Determine the (x, y) coordinate at the center of the cell enclosing the given text.  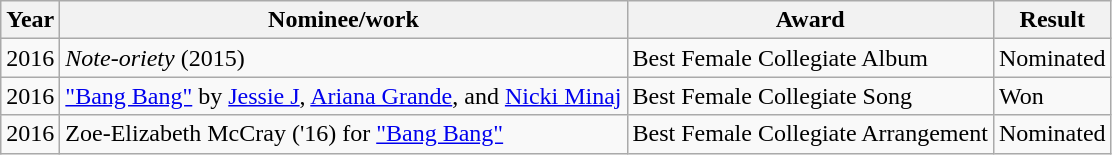
Best Female Collegiate Song (810, 96)
Best Female Collegiate Album (810, 58)
Won (1052, 96)
Result (1052, 20)
Award (810, 20)
Note-oriety (2015) (344, 58)
Nominee/work (344, 20)
Year (30, 20)
"Bang Bang" by Jessie J, Ariana Grande, and Nicki Minaj (344, 96)
Best Female Collegiate Arrangement (810, 134)
Zoe-Elizabeth McCray ('16) for "Bang Bang" (344, 134)
